Locate the cell with the specified text and output its [X, Y] center coordinate. 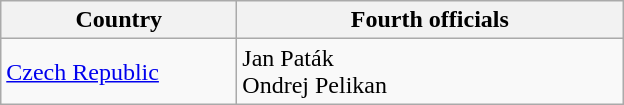
Jan PatákOndrej Pelikan [430, 72]
Country [119, 20]
Fourth officials [430, 20]
Czech Republic [119, 72]
